Search for the cell housing the specified text and yield its (X, Y) center coordinate. 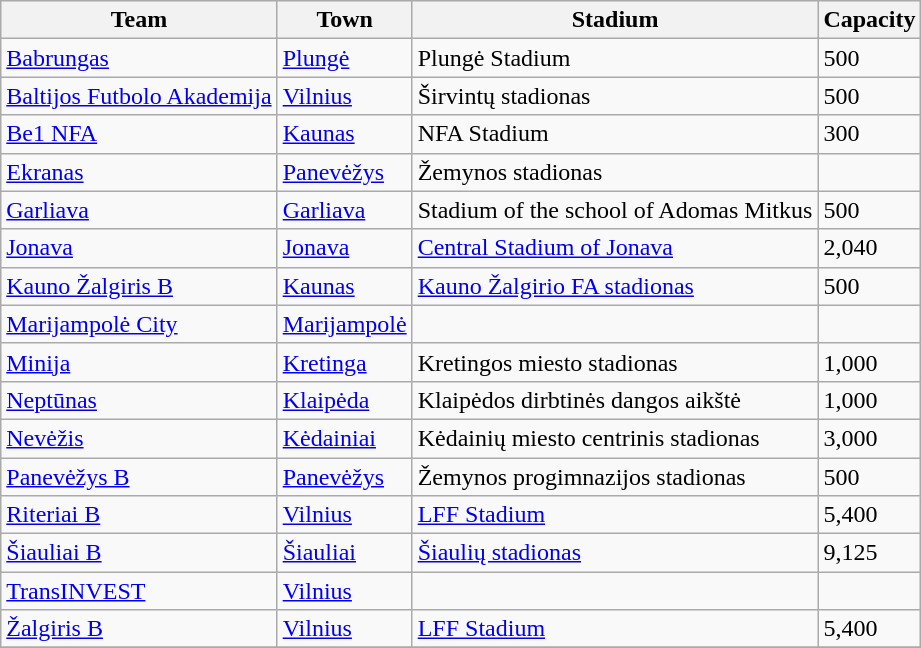
Širvintų stadionas (615, 96)
Nevėžis (139, 438)
Stadium (615, 20)
Šiaulių stadionas (615, 553)
Žemynos progimnazijos stadionas (615, 477)
Town (344, 20)
Riteriai B (139, 515)
Kauno Žalgiris B (139, 286)
Klaipėda (344, 400)
TransINVEST (139, 591)
Kėdainiai (344, 438)
Capacity (870, 20)
Kauno Žalgirio FA stadionas (615, 286)
Žemynos stadionas (615, 172)
Neptūnas (139, 400)
Baltijos Futbolo Akademija (139, 96)
Klaipėdos dirbtinės dangos aikštė (615, 400)
3,000 (870, 438)
Be1 NFA (139, 134)
Babrungas (139, 58)
Marijampolė (344, 324)
300 (870, 134)
Marijampolė City (139, 324)
Ekranas (139, 172)
Kretinga (344, 362)
Plungė Stadium (615, 58)
Šiauliai (344, 553)
Minija (139, 362)
Panevėžys B (139, 477)
Stadium of the school of Adomas Mitkus (615, 210)
Kėdainių miesto centrinis stadionas (615, 438)
Team (139, 20)
Central Stadium of Jonava (615, 248)
9,125 (870, 553)
Plungė (344, 58)
NFA Stadium (615, 134)
2,040 (870, 248)
Šiauliai B (139, 553)
Kretingos miesto stadionas (615, 362)
Žalgiris B (139, 629)
